Determine the (X, Y) coordinate at the center of the cell enclosing the given text.  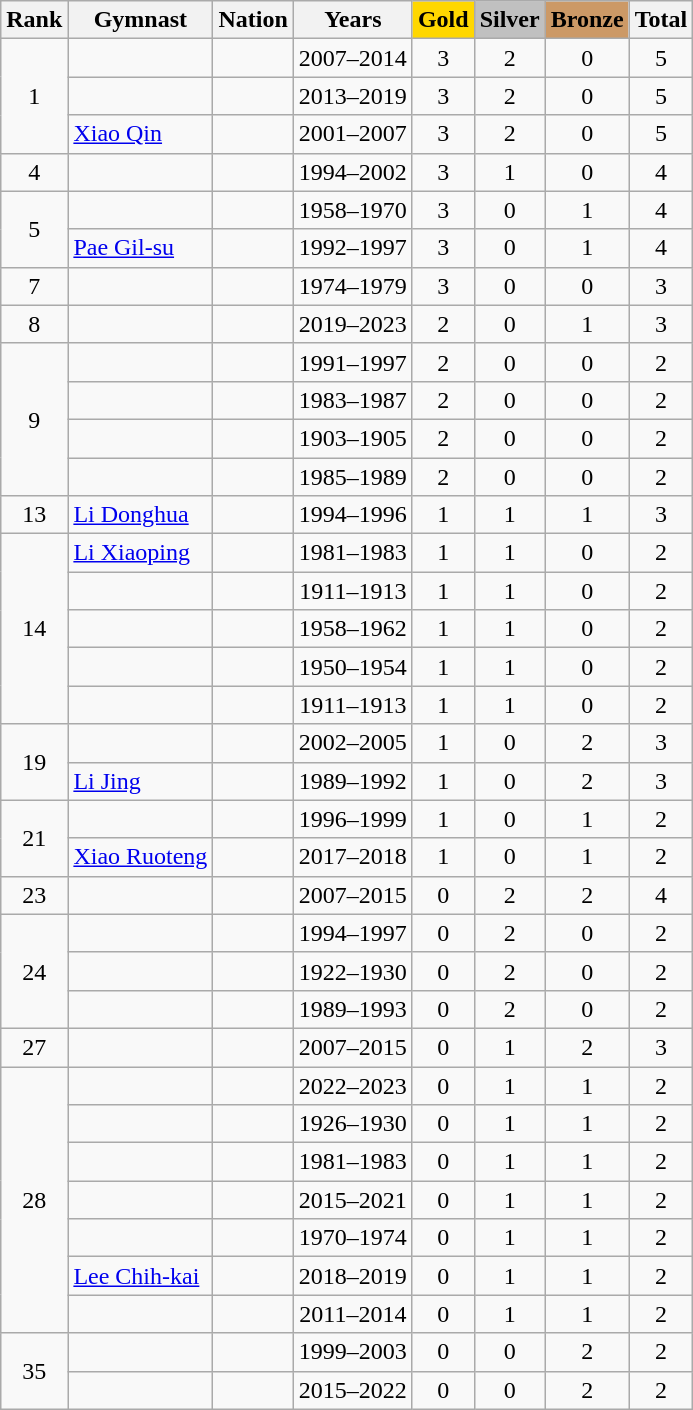
Lee Chih-kai (140, 1276)
Years (352, 20)
1974–1979 (352, 286)
Gold (443, 20)
1950–1954 (352, 667)
1970–1974 (352, 1238)
2015–2021 (352, 1200)
2007–2014 (352, 58)
Li Donghua (140, 515)
28 (34, 1199)
1994–1996 (352, 515)
Xiao Ruoteng (140, 857)
2017–2018 (352, 857)
Li Jing (140, 781)
21 (34, 838)
2002–2005 (352, 743)
Li Xiaoping (140, 553)
2015–2022 (352, 1390)
8 (34, 324)
9 (34, 419)
Xiao Qin (140, 134)
19 (34, 762)
Total (661, 20)
24 (34, 971)
1991–1997 (352, 362)
2018–2019 (352, 1276)
2001–2007 (352, 134)
1958–1962 (352, 629)
1922–1930 (352, 971)
27 (34, 1047)
Silver (510, 20)
1999–2003 (352, 1352)
7 (34, 286)
1992–1997 (352, 248)
1994–1997 (352, 933)
Gymnast (140, 20)
Bronze (587, 20)
23 (34, 895)
1989–1993 (352, 1009)
14 (34, 629)
2011–2014 (352, 1314)
2022–2023 (352, 1085)
1958–1970 (352, 210)
1994–2002 (352, 172)
Rank (34, 20)
1983–1987 (352, 400)
2013–2019 (352, 96)
1926–1930 (352, 1124)
13 (34, 515)
35 (34, 1371)
1996–1999 (352, 819)
2019–2023 (352, 324)
Pae Gil-su (140, 248)
Nation (253, 20)
1985–1989 (352, 477)
1903–1905 (352, 438)
1989–1992 (352, 781)
